Return the (x, y) coordinate for the center point of the cell that contains the specified text.  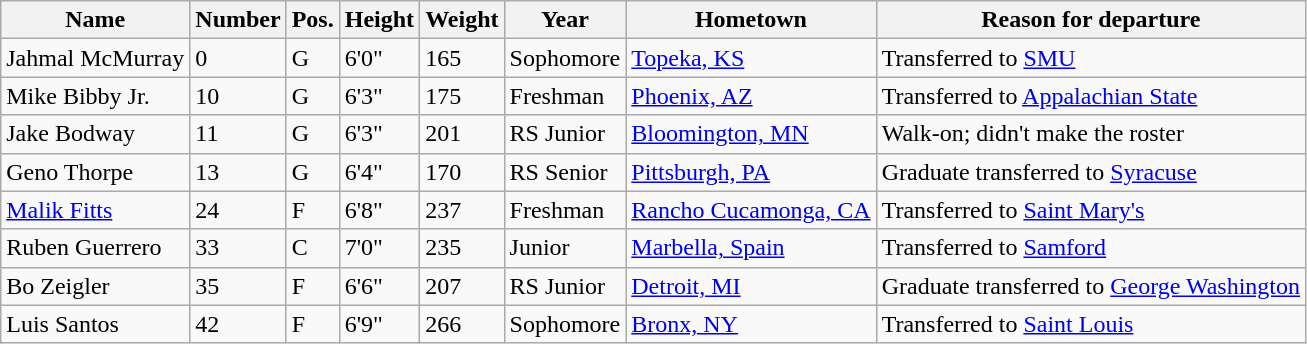
Bronx, NY (751, 324)
33 (238, 248)
Graduate transferred to Syracuse (1090, 172)
Bloomington, MN (751, 134)
Marbella, Spain (751, 248)
Hometown (751, 20)
35 (238, 286)
Weight (462, 20)
175 (462, 96)
Year (565, 20)
6'4" (379, 172)
Phoenix, AZ (751, 96)
Transferred to Saint Louis (1090, 324)
Bo Zeigler (96, 286)
Rancho Cucamonga, CA (751, 210)
0 (238, 58)
42 (238, 324)
10 (238, 96)
C (312, 248)
Jahmal McMurray (96, 58)
Transferred to SMU (1090, 58)
6'6" (379, 286)
13 (238, 172)
Jake Bodway (96, 134)
Walk-on; didn't make the roster (1090, 134)
Name (96, 20)
Transferred to Appalachian State (1090, 96)
6'9" (379, 324)
7'0" (379, 248)
Junior (565, 248)
207 (462, 286)
6'8" (379, 210)
6'0" (379, 58)
Transferred to Samford (1090, 248)
Transferred to Saint Mary's (1090, 210)
165 (462, 58)
Geno Thorpe (96, 172)
201 (462, 134)
24 (238, 210)
Detroit, MI (751, 286)
237 (462, 210)
RS Senior (565, 172)
266 (462, 324)
Graduate transferred to George Washington (1090, 286)
Number (238, 20)
Malik Fitts (96, 210)
170 (462, 172)
Mike Bibby Jr. (96, 96)
Luis Santos (96, 324)
Pos. (312, 20)
235 (462, 248)
11 (238, 134)
Height (379, 20)
Topeka, KS (751, 58)
Pittsburgh, PA (751, 172)
Ruben Guerrero (96, 248)
Reason for departure (1090, 20)
